Return [x, y] of the center of cell containing provided text 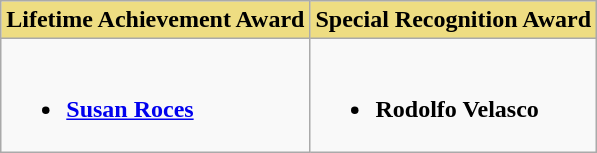
Lifetime Achievement Award [156, 20]
Susan Roces [156, 96]
Rodolfo Velasco [454, 96]
Special Recognition Award [454, 20]
